Search for the cell housing the specified text and yield its [X, Y] center coordinate. 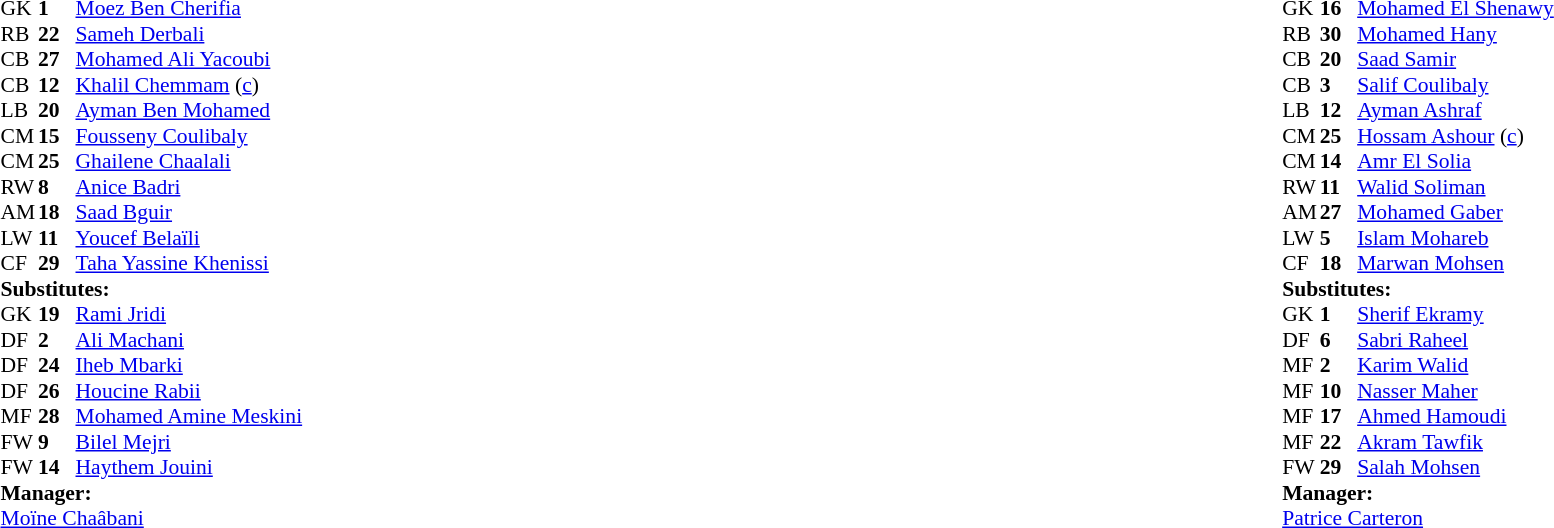
24 [57, 365]
Mohamed Amine Meskini [190, 417]
Nasser Maher [1456, 391]
Saad Bguir [190, 213]
10 [1339, 391]
Anice Badri [190, 187]
Bilel Mejri [190, 442]
Hossam Ashour (c) [1456, 136]
Saad Samir [1456, 59]
Salah Mohsen [1456, 467]
1 [1339, 315]
19 [57, 315]
Houcine Rabii [190, 391]
Youcef Belaïli [190, 238]
15 [57, 136]
26 [57, 391]
Amr El Solia [1456, 161]
Taha Yassine Khenissi [190, 263]
Haythem Jouini [190, 467]
Khalil Chemmam (c) [190, 85]
Sameh Derbali [190, 34]
Akram Tawfik [1456, 442]
Ayman Ashraf [1456, 111]
Mohamed Gaber [1456, 213]
Mohamed Hany [1456, 34]
Rami Jridi [190, 315]
Ahmed Hamoudi [1456, 417]
Islam Mohareb [1456, 238]
17 [1339, 417]
5 [1339, 238]
30 [1339, 34]
Marwan Mohsen [1456, 263]
Salif Coulibaly [1456, 85]
Ghailene Chaalali [190, 161]
8 [57, 187]
Fousseny Coulibaly [190, 136]
Ayman Ben Mohamed [190, 111]
Walid Soliman [1456, 187]
6 [1339, 340]
9 [57, 442]
3 [1339, 85]
Iheb Mbarki [190, 365]
Karim Walid [1456, 365]
Sherif Ekramy [1456, 315]
Sabri Raheel [1456, 340]
Ali Machani [190, 340]
28 [57, 417]
Mohamed Ali Yacoubi [190, 59]
